Detect which cell encompasses the target text, then output its (x, y) center coordinate. 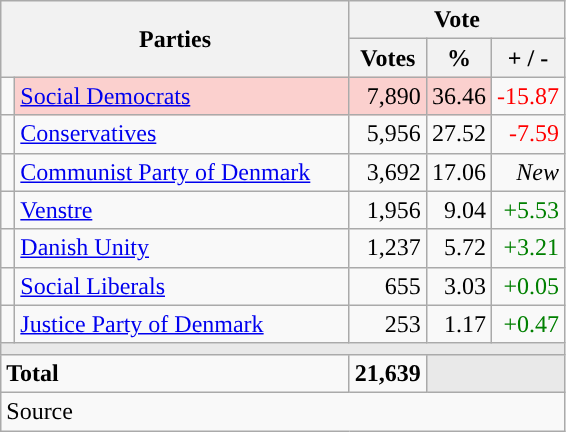
655 (388, 286)
5,956 (388, 134)
1,237 (388, 248)
9.04 (458, 210)
Venstre (182, 210)
Source (283, 411)
+0.05 (528, 286)
-15.87 (528, 96)
Communist Party of Denmark (182, 172)
3.03 (458, 286)
Vote (456, 20)
Justice Party of Denmark (182, 324)
% (458, 58)
17.06 (458, 172)
5.72 (458, 248)
Social Liberals (182, 286)
+0.47 (528, 324)
3,692 (388, 172)
36.46 (458, 96)
+ / - (528, 58)
Total (176, 373)
+3.21 (528, 248)
New (528, 172)
7,890 (388, 96)
1.17 (458, 324)
+5.53 (528, 210)
Danish Unity (182, 248)
Conservatives (182, 134)
27.52 (458, 134)
Parties (176, 39)
1,956 (388, 210)
253 (388, 324)
Votes (388, 58)
-7.59 (528, 134)
Social Democrats (182, 96)
21,639 (388, 373)
